For the text-containing cell, return its midpoint in [x, y] coordinate format. 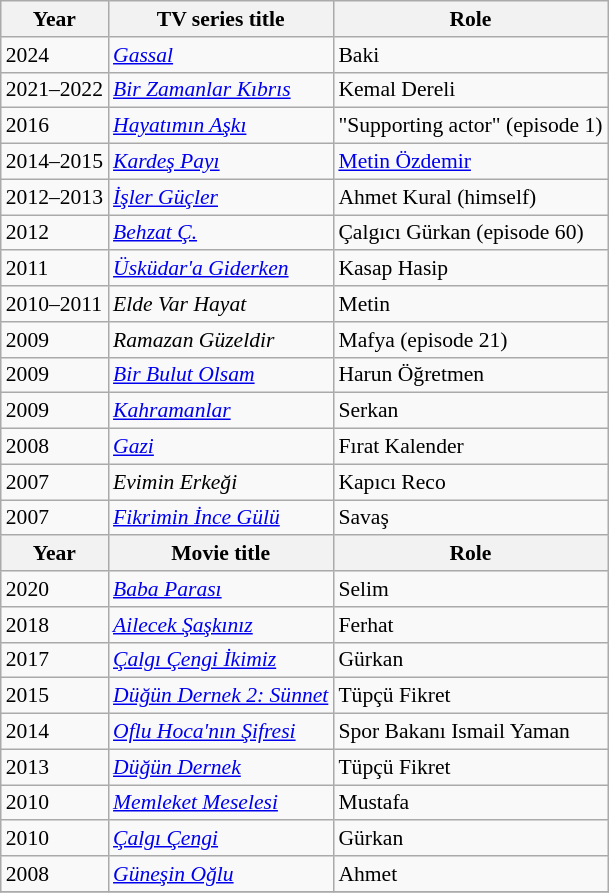
Kasap Hasip [470, 269]
2011 [54, 269]
2016 [54, 126]
Movie title [220, 554]
2013 [54, 767]
Çalgıcı Gürkan (episode 60) [470, 233]
2020 [54, 589]
2012 [54, 233]
Mafya (episode 21) [470, 340]
Mustafa [470, 803]
Spor Bakanı Ismail Yaman [470, 732]
Bir Bulut Olsam [220, 375]
Baba Parası [220, 589]
Ahmet [470, 874]
"Supporting actor" (episode 1) [470, 126]
Savaş [470, 518]
2015 [54, 696]
2021–2022 [54, 90]
İşler Güçler [220, 197]
Çalgı Çengi İkimiz [220, 660]
Metin [470, 304]
2012–2013 [54, 197]
2018 [54, 625]
Kemal Dereli [470, 90]
Oflu Hoca'nın Şifresi [220, 732]
Evimin Erkeği [220, 482]
Hayatımın Aşkı [220, 126]
Düğün Dernek 2: Sünnet [220, 696]
Kardeş Payı [220, 162]
Üsküdar'a Giderken [220, 269]
2024 [54, 55]
Behzat Ç. [220, 233]
Ferhat [470, 625]
Baki [470, 55]
2014–2015 [54, 162]
Çalgı Çengi [220, 839]
Gassal [220, 55]
Ramazan Güzeldir [220, 340]
Fırat Kalender [470, 447]
Güneşin Oğlu [220, 874]
Harun Öğretmen [470, 375]
Bir Zamanlar Kıbrıs [220, 90]
2014 [54, 732]
Ailecek Şaşkınız [220, 625]
Elde Var Hayat [220, 304]
TV series title [220, 19]
Memleket Meselesi [220, 803]
Kahramanlar [220, 411]
Kapıcı Reco [470, 482]
Gazi [220, 447]
Ahmet Kural (himself) [470, 197]
Serkan [470, 411]
Düğün Dernek [220, 767]
Fikrimin İnce Gülü [220, 518]
Selim [470, 589]
2017 [54, 660]
2010–2011 [54, 304]
Metin Özdemir [470, 162]
